Search for the cell housing the specified text and yield its [x, y] center coordinate. 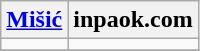
Mišić [34, 20]
inpaok.com [133, 20]
